Return the [X, Y] coordinate for the center point of the cell that contains the specified text.  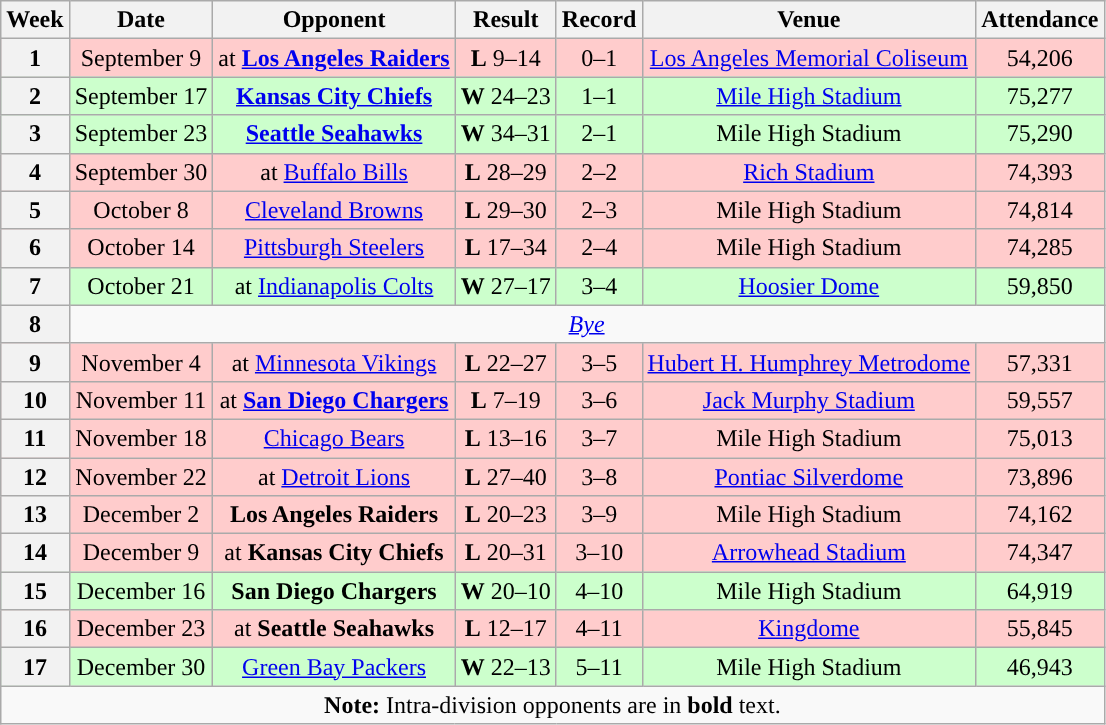
74,285 [1040, 248]
San Diego Chargers [334, 591]
Jack Murphy Stadium [809, 400]
December 16 [141, 591]
L 22–27 [506, 362]
Hoosier Dome [809, 286]
46,943 [1040, 667]
75,013 [1040, 438]
at Buffalo Bills [334, 172]
4–10 [599, 591]
74,162 [1040, 515]
September 9 [141, 58]
10 [35, 400]
2–4 [599, 248]
3–10 [599, 553]
W 20–10 [506, 591]
W 24–23 [506, 96]
December 30 [141, 667]
73,896 [1040, 477]
at San Diego Chargers [334, 400]
15 [35, 591]
Los Angeles Raiders [334, 515]
L 17–34 [506, 248]
at Detroit Lions [334, 477]
2–2 [599, 172]
Date [141, 20]
L 20–31 [506, 553]
59,557 [1040, 400]
L 20–23 [506, 515]
59,850 [1040, 286]
9 [35, 362]
Pontiac Silverdome [809, 477]
Seattle Seahawks [334, 134]
September 30 [141, 172]
5–11 [599, 667]
September 23 [141, 134]
Cleveland Browns [334, 210]
2 [35, 96]
Kansas City Chiefs [334, 96]
December 2 [141, 515]
December 9 [141, 553]
October 8 [141, 210]
L 29–30 [506, 210]
September 17 [141, 96]
6 [35, 248]
Bye [586, 324]
7 [35, 286]
W 34–31 [506, 134]
64,919 [1040, 591]
Chicago Bears [334, 438]
5 [35, 210]
Result [506, 20]
L 27–40 [506, 477]
3–4 [599, 286]
17 [35, 667]
L 13–16 [506, 438]
Note: Intra-division opponents are in bold text. [552, 705]
Record [599, 20]
Opponent [334, 20]
13 [35, 515]
57,331 [1040, 362]
74,814 [1040, 210]
L 12–17 [506, 629]
at Minnesota Vikings [334, 362]
3–8 [599, 477]
Hubert H. Humphrey Metrodome [809, 362]
November 4 [141, 362]
16 [35, 629]
2–3 [599, 210]
4–11 [599, 629]
December 23 [141, 629]
Venue [809, 20]
1–1 [599, 96]
L 28–29 [506, 172]
W 27–17 [506, 286]
Rich Stadium [809, 172]
at Kansas City Chiefs [334, 553]
14 [35, 553]
3–6 [599, 400]
3–5 [599, 362]
November 18 [141, 438]
3–9 [599, 515]
Pittsburgh Steelers [334, 248]
3–7 [599, 438]
4 [35, 172]
8 [35, 324]
Los Angeles Memorial Coliseum [809, 58]
Attendance [1040, 20]
2–1 [599, 134]
12 [35, 477]
54,206 [1040, 58]
Kingdome [809, 629]
at Los Angeles Raiders [334, 58]
55,845 [1040, 629]
Arrowhead Stadium [809, 553]
L 7–19 [506, 400]
W 22–13 [506, 667]
75,277 [1040, 96]
1 [35, 58]
0–1 [599, 58]
at Indianapolis Colts [334, 286]
75,290 [1040, 134]
3 [35, 134]
Week [35, 20]
L 9–14 [506, 58]
at Seattle Seahawks [334, 629]
November 11 [141, 400]
October 14 [141, 248]
October 21 [141, 286]
November 22 [141, 477]
11 [35, 438]
74,393 [1040, 172]
74,347 [1040, 553]
Green Bay Packers [334, 667]
